Extract the [X, Y] coordinate from the center of the cell holding the provided text.  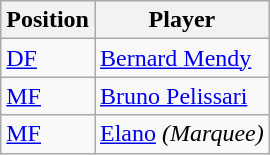
Bernard Mendy [182, 58]
Position [48, 20]
DF [48, 58]
Player [182, 20]
Bruno Pelissari [182, 96]
Elano (Marquee) [182, 134]
